Return [x, y] of the center of cell containing provided text 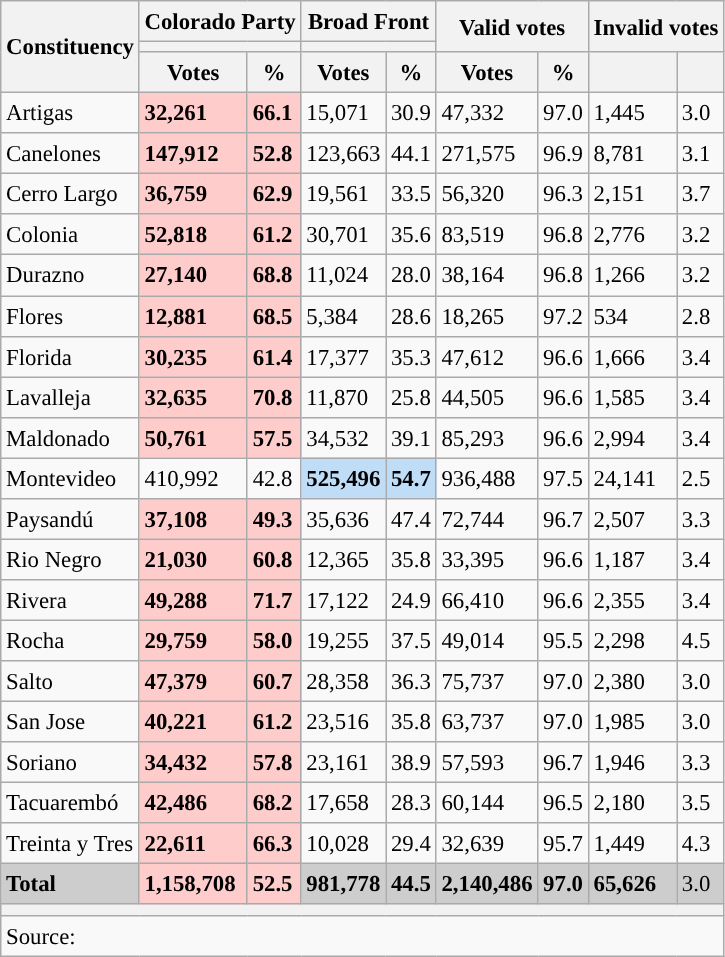
147,912 [193, 154]
57,593 [487, 762]
11,024 [344, 276]
52,818 [193, 234]
Total [70, 884]
2,380 [632, 682]
37,108 [193, 520]
1,666 [632, 356]
18,265 [487, 316]
28.0 [411, 276]
85,293 [487, 438]
63,737 [487, 722]
2,355 [632, 600]
49,014 [487, 640]
47,332 [487, 114]
30,235 [193, 356]
60,144 [487, 804]
60.7 [274, 682]
44,505 [487, 398]
50,761 [193, 438]
11,870 [344, 398]
71.7 [274, 600]
Broad Front [368, 22]
52.5 [274, 884]
35.6 [411, 234]
35,636 [344, 520]
42,486 [193, 804]
2,151 [632, 194]
2,140,486 [487, 884]
Colonia [70, 234]
12,881 [193, 316]
Maldonado [70, 438]
30,701 [344, 234]
95.5 [563, 640]
24,141 [632, 478]
52.8 [274, 154]
17,122 [344, 600]
Canelones [70, 154]
58.0 [274, 640]
32,639 [487, 844]
Artigas [70, 114]
28,358 [344, 682]
34,532 [344, 438]
Constituency [70, 47]
25.8 [411, 398]
2,180 [632, 804]
96.9 [563, 154]
44.1 [411, 154]
8,781 [632, 154]
24.9 [411, 600]
32,635 [193, 398]
95.7 [563, 844]
23,516 [344, 722]
3.1 [700, 154]
72,744 [487, 520]
30.9 [411, 114]
17,377 [344, 356]
19,561 [344, 194]
271,575 [487, 154]
49.3 [274, 520]
15,071 [344, 114]
10,028 [344, 844]
Cerro Largo [70, 194]
San Jose [70, 722]
2.8 [700, 316]
47,379 [193, 682]
1,187 [632, 560]
33.5 [411, 194]
3.7 [700, 194]
23,161 [344, 762]
Paysandú [70, 520]
97.2 [563, 316]
44.5 [411, 884]
Florida [70, 356]
34,432 [193, 762]
96.5 [563, 804]
2,776 [632, 234]
Treinta y Tres [70, 844]
68.8 [274, 276]
38,164 [487, 276]
68.5 [274, 316]
61.4 [274, 356]
47,612 [487, 356]
22,611 [193, 844]
1,449 [632, 844]
39.1 [411, 438]
Invalid votes [656, 26]
62.9 [274, 194]
32,261 [193, 114]
Tacuarembó [70, 804]
47.4 [411, 520]
5,384 [344, 316]
75,737 [487, 682]
56,320 [487, 194]
57.8 [274, 762]
66.1 [274, 114]
35.3 [411, 356]
534 [632, 316]
2,298 [632, 640]
36.3 [411, 682]
36,759 [193, 194]
28.3 [411, 804]
17,658 [344, 804]
123,663 [344, 154]
29.4 [411, 844]
Durazno [70, 276]
1,946 [632, 762]
12,365 [344, 560]
981,778 [344, 884]
49,288 [193, 600]
Valid votes [512, 26]
54.7 [411, 478]
42.8 [274, 478]
38.9 [411, 762]
40,221 [193, 722]
4.5 [700, 640]
Rivera [70, 600]
2.5 [700, 478]
2,507 [632, 520]
96.3 [563, 194]
1,445 [632, 114]
19,255 [344, 640]
1,158,708 [193, 884]
1,585 [632, 398]
66,410 [487, 600]
Source: [362, 936]
29,759 [193, 640]
Salto [70, 682]
Montevideo [70, 478]
936,488 [487, 478]
3.5 [700, 804]
1,266 [632, 276]
Colorado Party [220, 22]
83,519 [487, 234]
Lavalleja [70, 398]
525,496 [344, 478]
27,140 [193, 276]
2,994 [632, 438]
1,985 [632, 722]
Rocha [70, 640]
Soriano [70, 762]
21,030 [193, 560]
97.5 [563, 478]
68.2 [274, 804]
57.5 [274, 438]
37.5 [411, 640]
33,395 [487, 560]
66.3 [274, 844]
Flores [70, 316]
60.8 [274, 560]
65,626 [632, 884]
410,992 [193, 478]
28.6 [411, 316]
70.8 [274, 398]
4.3 [700, 844]
Rio Negro [70, 560]
